Pinpoint the cell where the given text exists, returning its [x, y] midpoint coordinate. 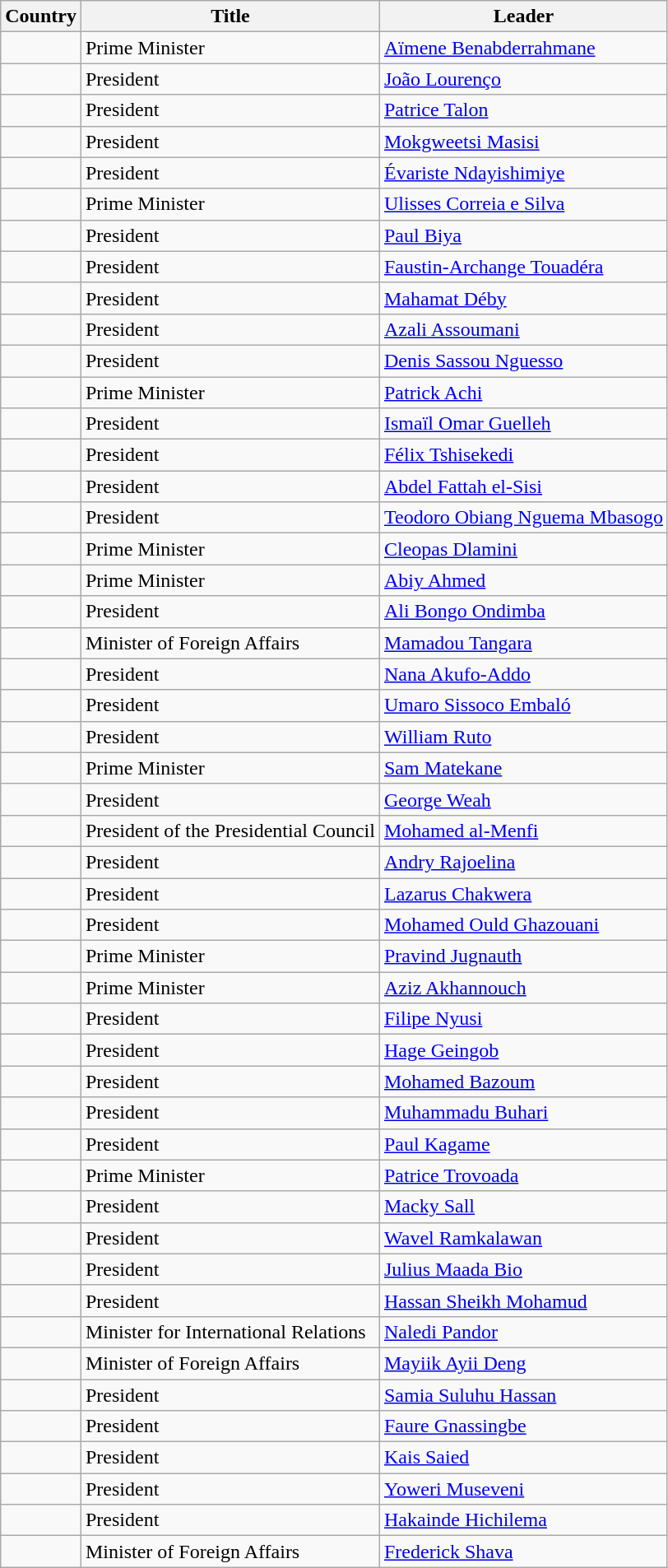
João Lourenço [523, 79]
Andry Rajoelina [523, 862]
Leader [523, 16]
Félix Tshisekedi [523, 455]
Patrick Achi [523, 393]
Patrice Trovoada [523, 1175]
Ali Bongo Ondimba [523, 612]
Wavel Ramkalawan [523, 1238]
Évariste Ndayishimiye [523, 173]
Paul Biya [523, 235]
Cleopas Dlamini [523, 549]
Azali Assoumani [523, 329]
Teodoro Obiang Nguema Mbasogo [523, 518]
Hage Geingob [523, 1050]
Frederick Shava [523, 1552]
Mahamat Déby [523, 298]
Hassan Sheikh Mohamud [523, 1300]
Ulisses Correia e Silva [523, 204]
Abiy Ahmed [523, 580]
Country [41, 16]
Lazarus Chakwera [523, 893]
Samia Suluhu Hassan [523, 1395]
Mohamed al-Menfi [523, 831]
Minister for International Relations [230, 1332]
Yoweri Museveni [523, 1489]
Faure Gnassingbe [523, 1426]
Umaro Sissoco Embaló [523, 705]
Mayiik Ayii Deng [523, 1363]
Ismaïl Omar Guelleh [523, 424]
Pravind Jugnauth [523, 956]
President of the Presidential Council [230, 831]
George Weah [523, 799]
Abdel Fattah el-Sisi [523, 486]
Title [230, 16]
Aziz Akhannouch [523, 988]
Sam Matekane [523, 768]
Nana Akufo-Addo [523, 674]
Muhammadu Buhari [523, 1113]
Patrice Talon [523, 110]
Mohamed Ould Ghazouani [523, 925]
Mohamed Bazoum [523, 1082]
Julius Maada Bio [523, 1269]
Mamadou Tangara [523, 643]
Naledi Pandor [523, 1332]
Denis Sassou Nguesso [523, 361]
Mokgweetsi Masisi [523, 142]
Kais Saied [523, 1458]
Macky Sall [523, 1207]
Paul Kagame [523, 1144]
Aïmene Benabderrahmane [523, 48]
Hakainde Hichilema [523, 1520]
Faustin-Archange Touadéra [523, 267]
Filipe Nyusi [523, 1019]
William Ruto [523, 737]
